Extract the [X, Y] coordinate from the center of the cell holding the provided text.  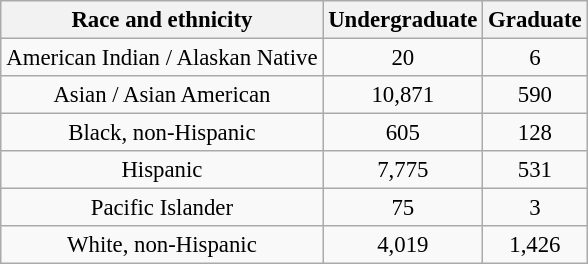
20 [403, 57]
1,426 [535, 245]
White, non-Hispanic [162, 245]
605 [403, 133]
6 [535, 57]
10,871 [403, 95]
4,019 [403, 245]
128 [535, 133]
Asian / Asian American [162, 95]
531 [535, 170]
7,775 [403, 170]
3 [535, 208]
Undergraduate [403, 20]
Black, non-Hispanic [162, 133]
Race and ethnicity [162, 20]
American Indian / Alaskan Native [162, 57]
Hispanic [162, 170]
Pacific Islander [162, 208]
Graduate [535, 20]
75 [403, 208]
590 [535, 95]
